Return (X, Y) of the center of cell containing provided text 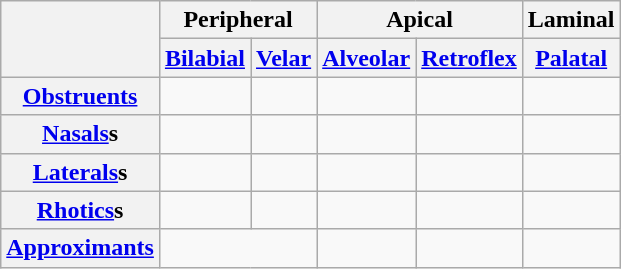
Obstruents (80, 96)
Nasalss (80, 134)
Laminal (571, 20)
Palatal (571, 58)
Rhoticss (80, 210)
Alveolar (366, 58)
Apical (420, 20)
Retroflex (470, 58)
Lateralss (80, 172)
Velar (283, 58)
Approximants (80, 248)
Bilabial (204, 58)
Peripheral (238, 20)
